Scan for the cell matching the given text and deliver its (x, y) coordinate at center. 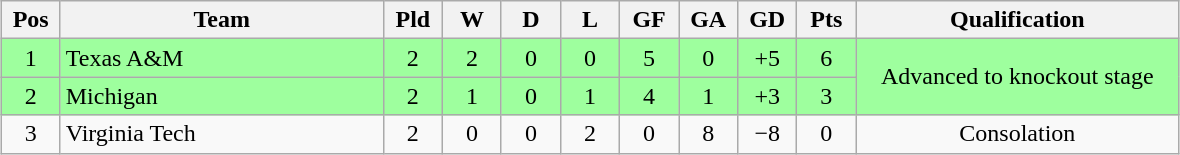
Virginia Tech (222, 134)
Consolation (1018, 134)
Michigan (222, 96)
L (590, 20)
−8 (768, 134)
GA (708, 20)
W (472, 20)
Team (222, 20)
GD (768, 20)
6 (826, 58)
4 (650, 96)
Qualification (1018, 20)
Pts (826, 20)
+3 (768, 96)
GF (650, 20)
Texas A&M (222, 58)
Pld (412, 20)
Pos (30, 20)
Advanced to knockout stage (1018, 77)
5 (650, 58)
8 (708, 134)
D (530, 20)
+5 (768, 58)
